Search for the cell housing the specified text and yield its [X, Y] center coordinate. 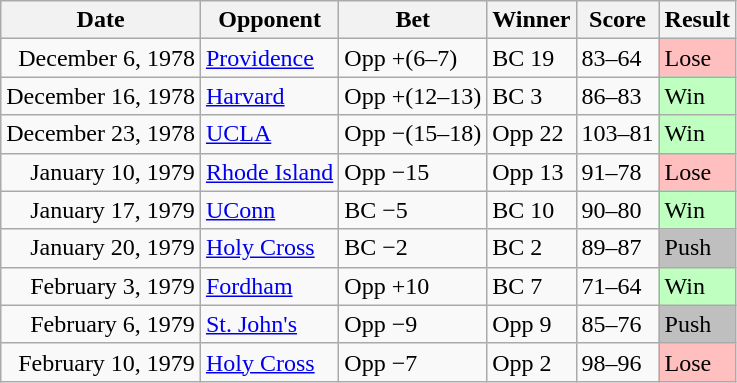
Opp 9 [532, 324]
71–64 [618, 286]
St. John's [269, 324]
Rhode Island [269, 172]
86–83 [618, 96]
98–96 [618, 362]
85–76 [618, 324]
103–81 [618, 134]
Opp 13 [532, 172]
Result [697, 20]
December 6, 1978 [101, 58]
Opp −15 [413, 172]
Score [618, 20]
January 17, 1979 [101, 210]
91–78 [618, 172]
BC 3 [532, 96]
BC −5 [413, 210]
Opp +(12–13) [413, 96]
Opp −(15–18) [413, 134]
BC 19 [532, 58]
Opp −9 [413, 324]
Harvard [269, 96]
February 3, 1979 [101, 286]
Fordham [269, 286]
BC 7 [532, 286]
Date [101, 20]
January 10, 1979 [101, 172]
December 23, 1978 [101, 134]
Providence [269, 58]
February 10, 1979 [101, 362]
Opp 22 [532, 134]
83–64 [618, 58]
BC 10 [532, 210]
February 6, 1979 [101, 324]
UCLA [269, 134]
Opp +(6–7) [413, 58]
Opp +10 [413, 286]
Bet [413, 20]
Opp 2 [532, 362]
BC 2 [532, 248]
December 16, 1978 [101, 96]
BC −2 [413, 248]
January 20, 1979 [101, 248]
Opp −7 [413, 362]
90–80 [618, 210]
Winner [532, 20]
UConn [269, 210]
89–87 [618, 248]
Opponent [269, 20]
